Capture the cell that displays the provided text and extract its (X, Y) central coordinate. 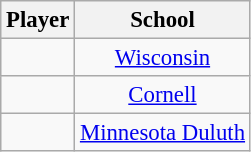
Minnesota Duluth (163, 133)
School (163, 20)
Wisconsin (163, 58)
Cornell (163, 95)
Player (38, 20)
